Find where the given text appears and provide that cell's center as [x, y] coordinate. 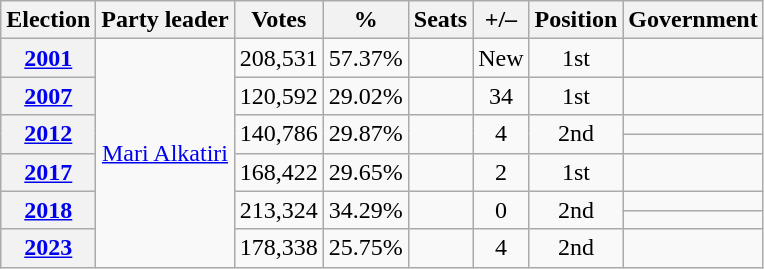
29.02% [366, 96]
Seats [440, 20]
2017 [48, 172]
2012 [48, 134]
+/– [501, 20]
Votes [278, 20]
New [501, 58]
0 [501, 210]
29.87% [366, 134]
Mari Alkatiri [165, 153]
213,324 [278, 210]
178,338 [278, 248]
34.29% [366, 210]
29.65% [366, 172]
2007 [48, 96]
2001 [48, 58]
Party leader [165, 20]
% [366, 20]
140,786 [278, 134]
2018 [48, 210]
120,592 [278, 96]
Position [576, 20]
168,422 [278, 172]
2 [501, 172]
208,531 [278, 58]
Election [48, 20]
34 [501, 96]
25.75% [366, 248]
57.37% [366, 58]
2023 [48, 248]
Government [693, 20]
